Find where the given text appears and provide that cell's center as (x, y) coordinate. 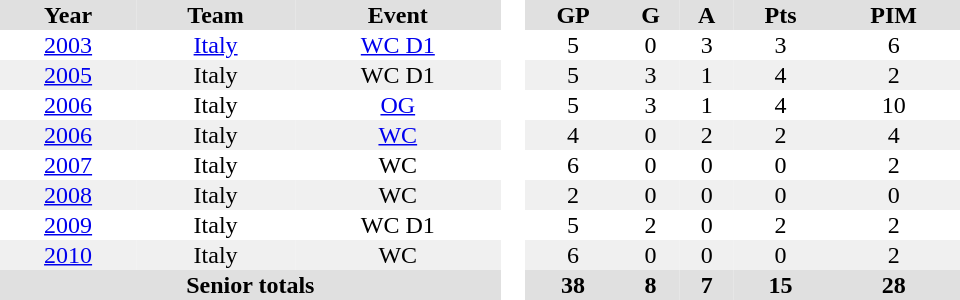
A (707, 15)
38 (574, 285)
2009 (68, 225)
GP (574, 15)
8 (651, 285)
Year (68, 15)
Team (216, 15)
28 (894, 285)
Senior totals (250, 285)
2008 (68, 195)
2005 (68, 75)
Pts (780, 15)
OG (398, 105)
PIM (894, 15)
G (651, 15)
7 (707, 285)
2010 (68, 255)
2007 (68, 165)
2003 (68, 45)
Event (398, 15)
10 (894, 105)
15 (780, 285)
